Locate the cell with the specified text and output its [X, Y] center coordinate. 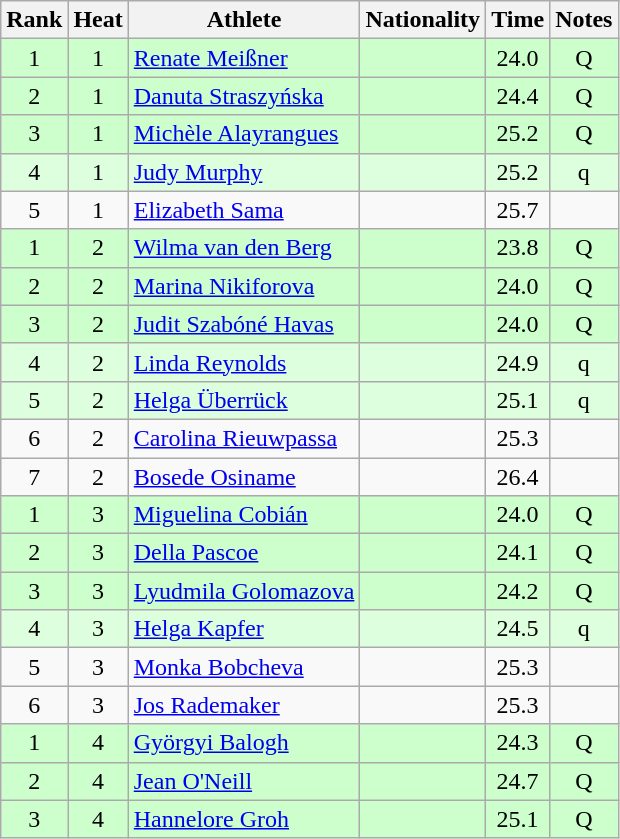
Elizabeth Sama [244, 210]
Rank [34, 20]
Miguelina Cobián [244, 515]
Nationality [423, 20]
Heat [98, 20]
Danuta Straszyńska [244, 96]
Lyudmila Golomazova [244, 591]
Hannelore Groh [244, 819]
Athlete [244, 20]
Jean O'Neill [244, 781]
7 [34, 477]
Bosede Osiname [244, 477]
Judit Szabóné Havas [244, 324]
Time [518, 20]
Carolina Rieuwpassa [244, 438]
23.8 [518, 248]
Helga Überrück [244, 400]
24.7 [518, 781]
Judy Murphy [244, 172]
Linda Reynolds [244, 362]
Helga Kapfer [244, 629]
Notes [584, 20]
Györgyi Balogh [244, 743]
Marina Nikiforova [244, 286]
24.5 [518, 629]
24.9 [518, 362]
26.4 [518, 477]
Monka Bobcheva [244, 667]
Renate Meißner [244, 58]
24.3 [518, 743]
25.7 [518, 210]
24.1 [518, 553]
Michèle Alayrangues [244, 134]
Wilma van den Berg [244, 248]
24.2 [518, 591]
Jos Rademaker [244, 705]
Della Pascoe [244, 553]
24.4 [518, 96]
